Identify which cell holds the provided text, then report its (X, Y) central coordinate. 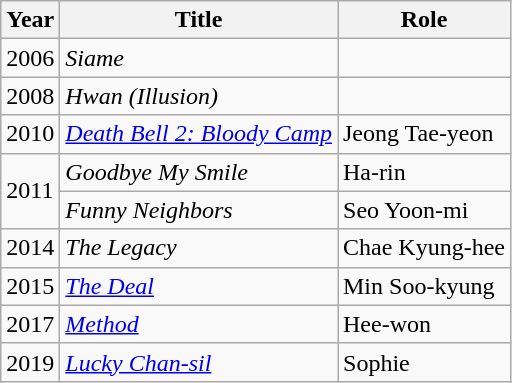
Min Soo-kyung (424, 286)
Ha-rin (424, 172)
Lucky Chan-sil (199, 362)
Method (199, 324)
2008 (30, 96)
Hee-won (424, 324)
Goodbye My Smile (199, 172)
Sophie (424, 362)
Death Bell 2: Bloody Camp (199, 134)
Role (424, 20)
Chae Kyung-hee (424, 248)
Jeong Tae-yeon (424, 134)
The Deal (199, 286)
2014 (30, 248)
Title (199, 20)
The Legacy (199, 248)
Seo Yoon-mi (424, 210)
Siame (199, 58)
Year (30, 20)
2015 (30, 286)
Funny Neighbors (199, 210)
2006 (30, 58)
2010 (30, 134)
Hwan (Illusion) (199, 96)
2011 (30, 191)
2017 (30, 324)
2019 (30, 362)
